Extract the [x, y] coordinate from the center of the cell holding the provided text.  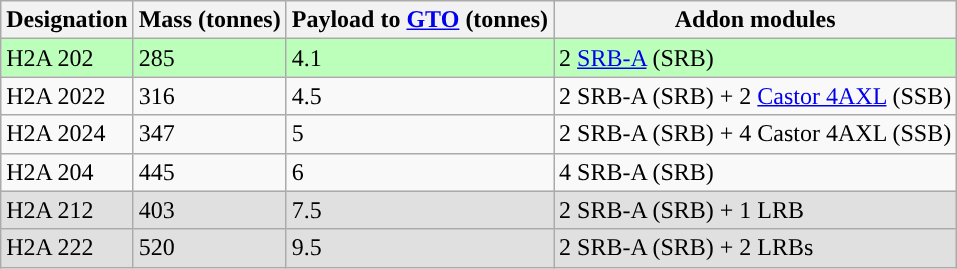
445 [210, 172]
H2A 222 [67, 248]
2 SRB-A (SRB) + 2 Castor 4AXL (SSB) [756, 96]
2 SRB-A (SRB) + 4 Castor 4AXL (SSB) [756, 134]
Addon modules [756, 20]
6 [420, 172]
H2A 202 [67, 58]
4.5 [420, 96]
4.1 [420, 58]
H2A 2024 [67, 134]
Payload to GTO (tonnes) [420, 20]
H2A 2022 [67, 96]
Mass (tonnes) [210, 20]
5 [420, 134]
H2A 204 [67, 172]
520 [210, 248]
285 [210, 58]
403 [210, 210]
2 SRB-A (SRB) [756, 58]
2 SRB-A (SRB) + 1 LRB [756, 210]
H2A 212 [67, 210]
9.5 [420, 248]
Designation [67, 20]
347 [210, 134]
2 SRB-A (SRB) + 2 LRBs [756, 248]
7.5 [420, 210]
4 SRB-A (SRB) [756, 172]
316 [210, 96]
